Identify which cell holds the provided text, then report its (x, y) central coordinate. 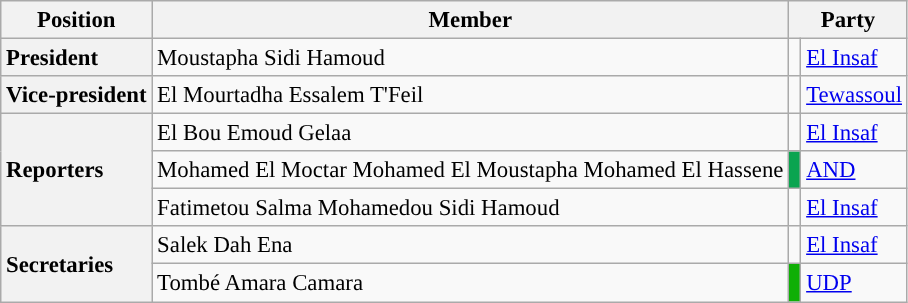
Position (76, 20)
AND (854, 170)
Mohamed El Moctar Mohamed El Moustapha Mohamed El Hassene (470, 170)
Salek Dah Ena (470, 245)
UDP (854, 283)
El Mourtadha Essalem T'Feil (470, 95)
El Bou Emoud Gelaa (470, 133)
Reporters (76, 170)
Fatimetou Salma Mohamedou Sidi Hamoud (470, 208)
Member (470, 20)
President (76, 58)
Tewassoul (854, 95)
Moustapha Sidi Hamoud (470, 58)
Vice-president (76, 95)
Party (848, 20)
Tombé Amara Camara (470, 283)
Secretaries (76, 264)
